Return the (X, Y) coordinate for the center point of the cell that contains the specified text.  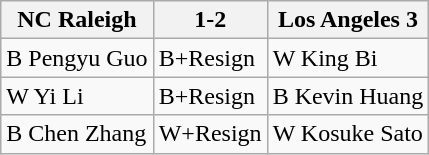
NC Raleigh (77, 20)
1-2 (210, 20)
W King Bi (348, 58)
W Yi Li (77, 96)
B Pengyu Guo (77, 58)
B Kevin Huang (348, 96)
B Chen Zhang (77, 134)
W+Resign (210, 134)
Los Angeles 3 (348, 20)
W Kosuke Sato (348, 134)
